Determine the (x, y) coordinate at the center of the cell enclosing the given text.  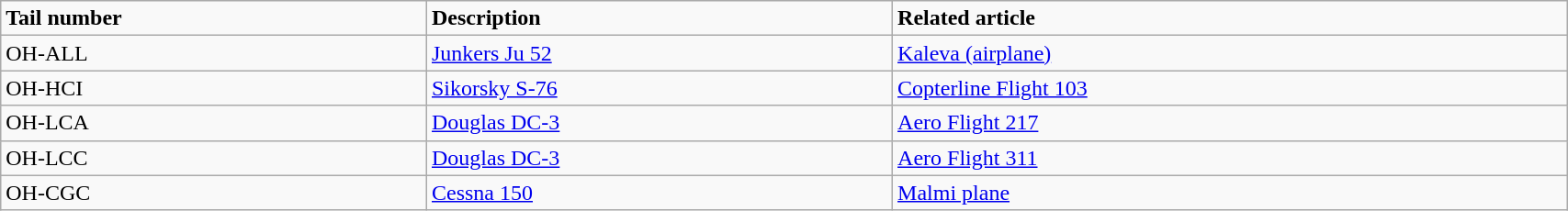
Tail number (214, 18)
Sikorsky S-76 (660, 88)
Junkers Ju 52 (660, 53)
Description (660, 18)
OH-CGC (214, 193)
OH-HCI (214, 88)
Copterline Flight 103 (1230, 88)
Cessna 150 (660, 193)
Kaleva (airplane) (1230, 53)
Aero Flight 217 (1230, 123)
Related article (1230, 18)
OH-ALL (214, 53)
OH-LCC (214, 158)
Aero Flight 311 (1230, 158)
Malmi plane (1230, 193)
OH-LCA (214, 123)
